Detect which cell encompasses the target text, then output its (X, Y) center coordinate. 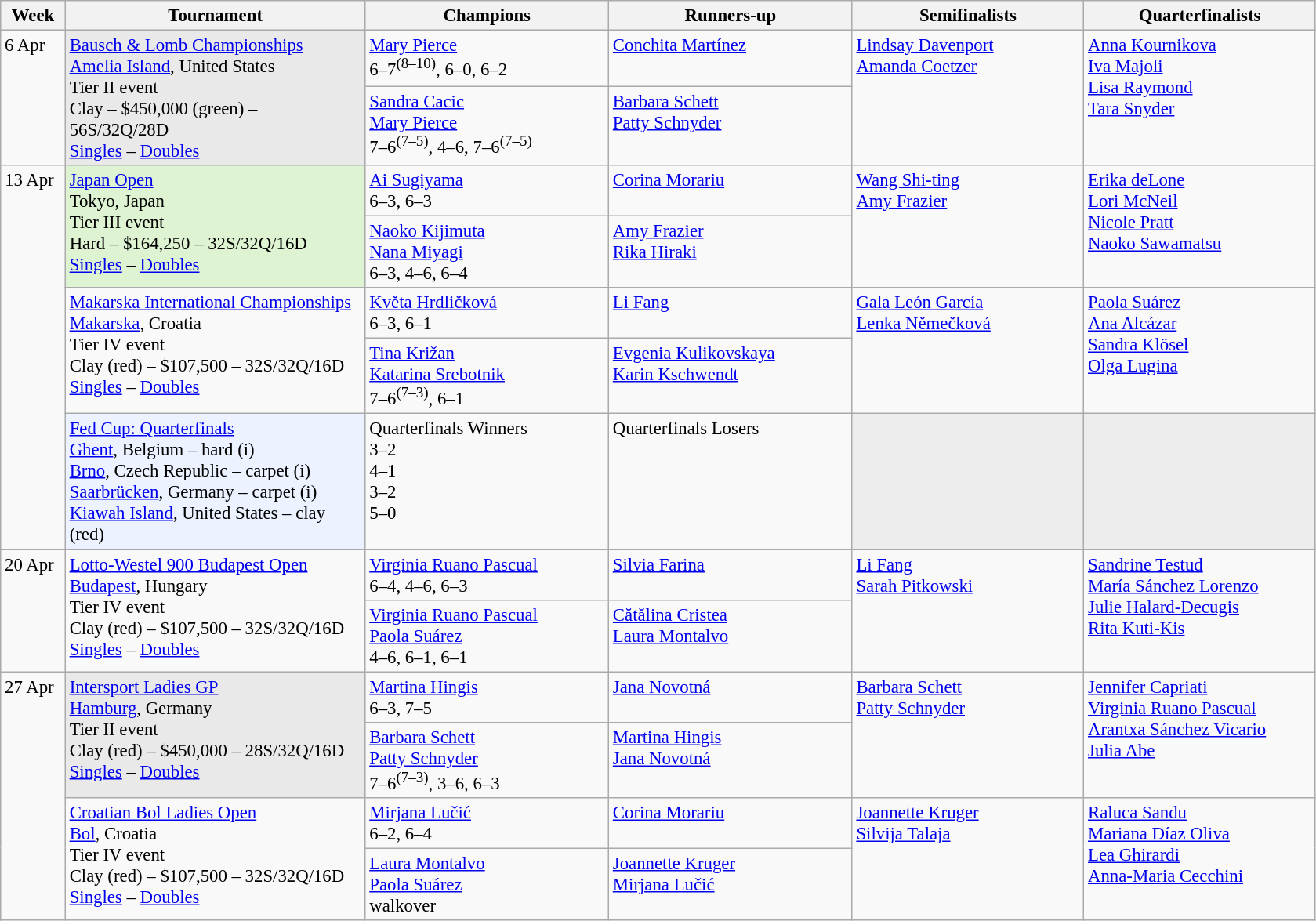
Japan OpenTokyo, Japan Tier III event Hard – $164,250 – 32S/32Q/16D Singles – Doubles (215, 227)
Laura Montalvo Paola Suárezwalkover (488, 884)
Bausch & Lomb ChampionshipsAmelia Island, United States Tier II event Clay – $450,000 (green) – 56S/32Q/28D Singles – Doubles (215, 99)
Tournament (215, 16)
Semifinalists (968, 16)
Sandrine Testud María Sánchez Lorenzo Julie Halard-Decugis Rita Kuti-Kis (1200, 611)
Silvia Farina (731, 575)
Jana Novotná (731, 698)
Conchita Martínez (731, 59)
Barbara Schett Patty Schnyder 7–6(7–3), 3–6, 6–3 (488, 760)
Evgenia Kulikovskaya Karin Kschwendt (731, 376)
13 Apr (33, 357)
Runners-up (731, 16)
Naoko Kijimuta Nana Miyagi 6–3, 4–6, 6–4 (488, 252)
Virginia Ruano Pascual Paola Suárez 4–6, 6–1, 6–1 (488, 636)
Ai Sugiyama6–3, 6–3 (488, 191)
Joannette Kruger Mirjana Lučić (731, 884)
Intersport Ladies GPHamburg, Germany Tier II event Clay (red) – $450,000 – 28S/32Q/16D Singles – Doubles (215, 735)
Makarska International ChampionshipsMakarska, Croatia Tier IV event Clay (red) – $107,500 – 32S/32Q/16D Singles – Doubles (215, 351)
Li Fang (731, 314)
Joannette Kruger Silvija Talaja (968, 859)
Sandra Cacic Mary Pierce 7–6(7–5), 4–6, 7–6(7–5) (488, 126)
Quarterfinalists (1200, 16)
Quarterfinals Losers (731, 481)
Raluca Sandu Mariana Díaz Oliva Lea Ghirardi Anna-Maria Cecchini (1200, 859)
Lindsay Davenport Amanda Coetzer (968, 99)
Martina Hingis6–3, 7–5 (488, 698)
Virginia Ruano Pascual6–4, 4–6, 6–3 (488, 575)
Week (33, 16)
Cătălina Cristea Laura Montalvo (731, 636)
Tina Križan Katarina Srebotnik 7–6(7–3), 6–1 (488, 376)
Li Fang Sarah Pitkowski (968, 611)
Wang Shi-ting Amy Frazier (968, 227)
Květa Hrdličková6–3, 6–1 (488, 314)
Lotto-Westel 900 Budapest OpenBudapest, Hungary Tier IV event Clay (red) – $107,500 – 32S/32Q/16D Singles – Doubles (215, 611)
Anna Kournikova Iva Majoli Lisa Raymond Tara Snyder (1200, 99)
Paola Suárez Ana Alcázar Sandra Klösel Olga Lugina (1200, 351)
6 Apr (33, 99)
Erika deLone Lori McNeil Nicole Pratt Naoko Sawamatsu (1200, 227)
Quarterfinals Winners 3–2 4–1 3–2 5–0 (488, 481)
20 Apr (33, 611)
27 Apr (33, 796)
Mary Pierce6–7(8–10), 6–0, 6–2 (488, 59)
Gala León García Lenka Němečková (968, 351)
Amy Frazier Rika Hiraki (731, 252)
Champions (488, 16)
Jennifer Capriati Virginia Ruano Pascual Arantxa Sánchez Vicario Julia Abe (1200, 735)
Martina Hingis Jana Novotná (731, 760)
Mirjana Lučić6–2, 6–4 (488, 823)
Croatian Bol Ladies OpenBol, Croatia Tier IV event Clay (red) – $107,500 – 32S/32Q/16D Singles – Doubles (215, 859)
